Output the [x, y] coordinate of the center of the cell containing the given text.  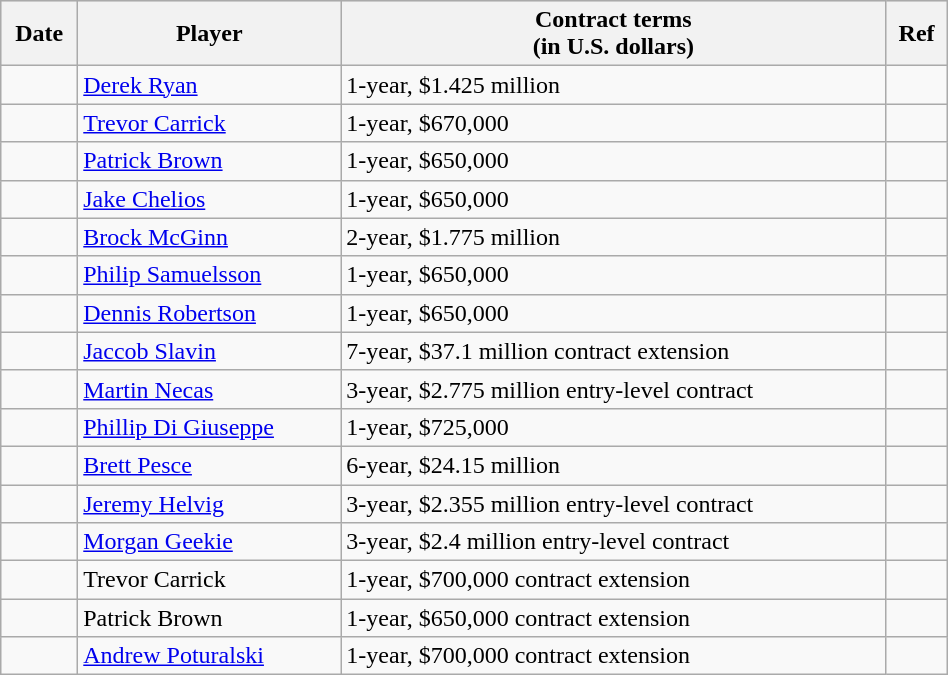
Jaccob Slavin [210, 351]
Andrew Poturalski [210, 656]
Player [210, 34]
1-year, $670,000 [614, 123]
Contract terms(in U.S. dollars) [614, 34]
Jeremy Helvig [210, 503]
1-year, $1.425 million [614, 85]
3-year, $2.775 million entry-level contract [614, 389]
Ref [916, 34]
Philip Samuelsson [210, 275]
6-year, $24.15 million [614, 465]
1-year, $650,000 contract extension [614, 618]
Jake Chelios [210, 199]
2-year, $1.775 million [614, 237]
Martin Necas [210, 389]
Date [40, 34]
Brett Pesce [210, 465]
3-year, $2.355 million entry-level contract [614, 503]
3-year, $2.4 million entry-level contract [614, 542]
1-year, $725,000 [614, 427]
Dennis Robertson [210, 313]
Phillip Di Giuseppe [210, 427]
7-year, $37.1 million contract extension [614, 351]
Brock McGinn [210, 237]
Derek Ryan [210, 85]
Morgan Geekie [210, 542]
